Search for the cell housing the specified text and yield its (x, y) center coordinate. 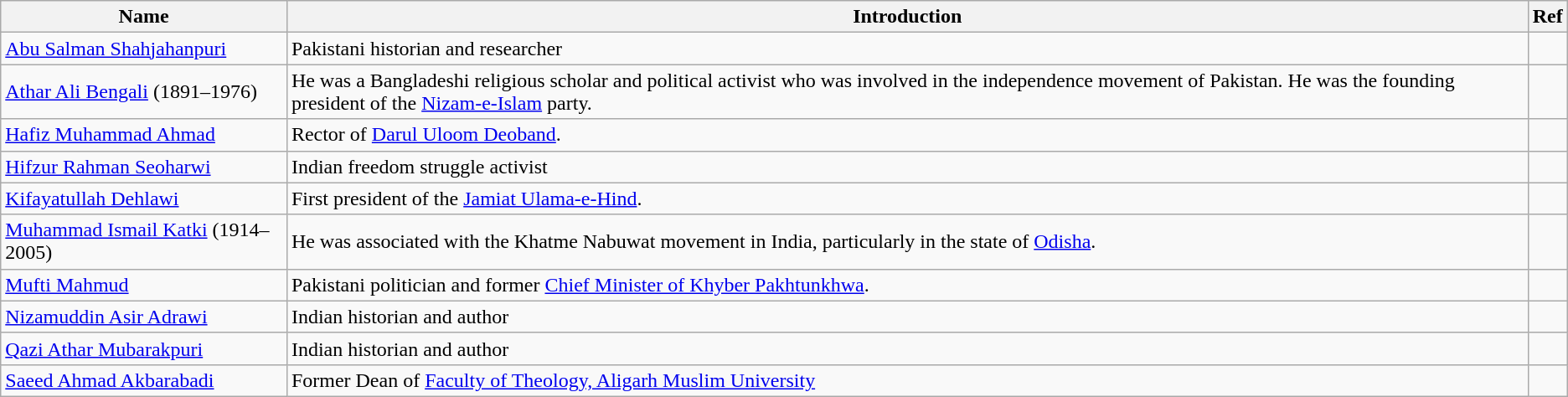
Pakistani politician and former Chief Minister of Khyber Pakhtunkhwa. (907, 285)
Kifayatullah Dehlawi (144, 198)
Name (144, 17)
Indian freedom struggle activist (907, 167)
Nizamuddin Asir Adrawi (144, 317)
Qazi Athar Mubarakpuri (144, 348)
He was associated with the Khatme Nabuwat movement in India, particularly in the state of Odisha. (907, 241)
Former Dean of Faculty of Theology, Aligarh Muslim University (907, 380)
Saeed Ahmad Akbarabadi (144, 380)
Introduction (907, 17)
Hafiz Muhammad Ahmad (144, 135)
Athar Ali Bengali (1891–1976) (144, 92)
First president of the Jamiat Ulama-e-Hind. (907, 198)
Mufti Mahmud (144, 285)
Pakistani historian and researcher (907, 49)
Abu Salman Shahjahanpuri (144, 49)
Ref (1548, 17)
Muhammad Ismail Katki (1914–2005) (144, 241)
Rector of Darul Uloom Deoband. (907, 135)
Hifzur Rahman Seoharwi (144, 167)
